Output the [X, Y] coordinate of the center of the cell containing the given text.  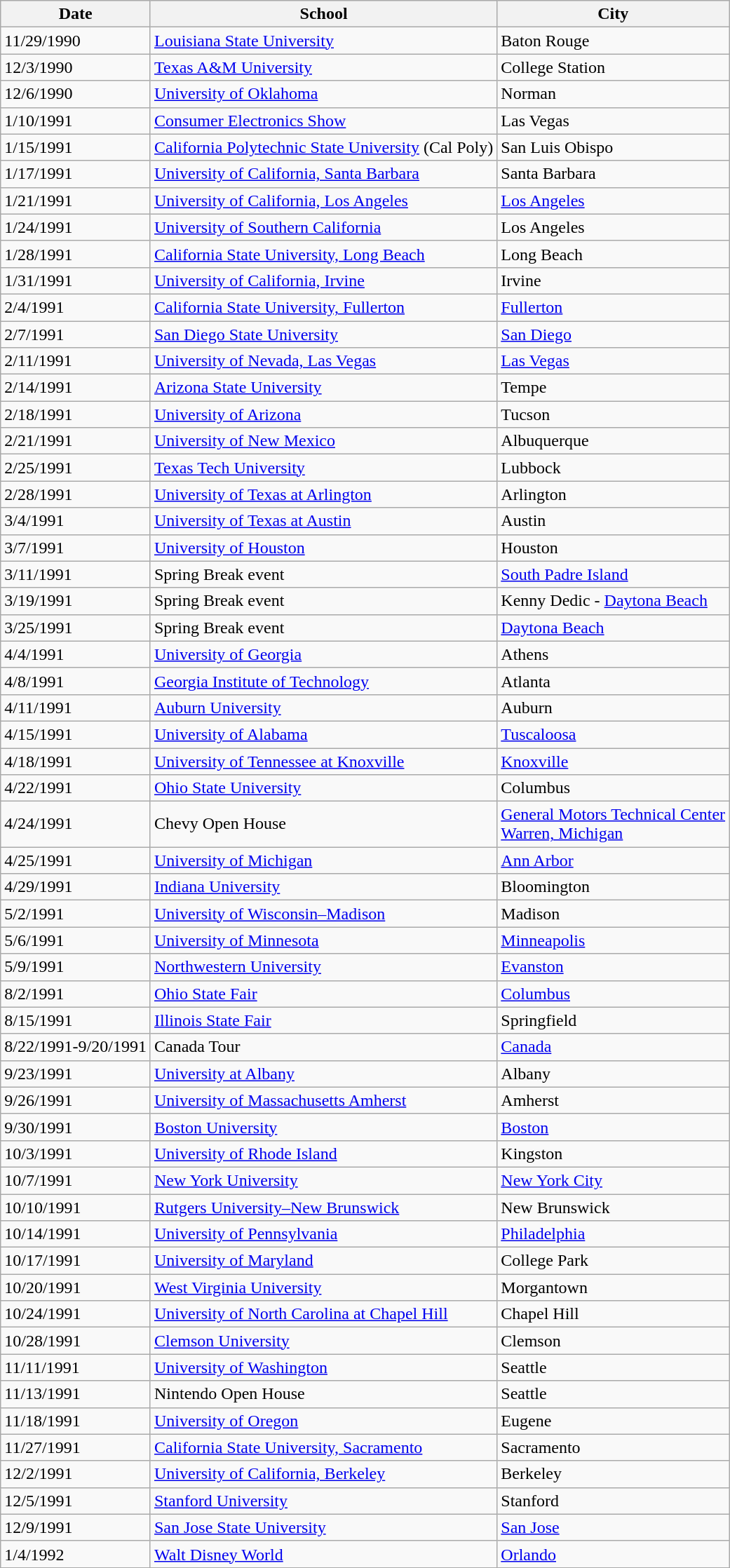
2/25/1991 [76, 468]
Long Beach [613, 254]
4/24/1991 [76, 825]
Knoxville [613, 761]
Indiana University [323, 887]
Canada Tour [323, 1047]
3/4/1991 [76, 521]
Illinois State Fair [323, 1020]
University of Southern California [323, 227]
10/10/1991 [76, 1207]
1/31/1991 [76, 281]
8/15/1991 [76, 1020]
Ohio State Fair [323, 994]
Boston [613, 1127]
4/18/1991 [76, 761]
California State University, Sacramento [323, 1447]
University of Nevada, Las Vegas [323, 361]
Madison [613, 914]
Morgantown [613, 1287]
Northwestern University [323, 967]
University of Georgia [323, 654]
3/11/1991 [76, 574]
9/26/1991 [76, 1100]
Clemson University [323, 1341]
Springfield [613, 1020]
1/4/1992 [76, 1554]
University of Michigan [323, 860]
University of Wisconsin–Madison [323, 914]
4/29/1991 [76, 887]
Tucson [613, 414]
University of Maryland [323, 1261]
2/7/1991 [76, 334]
4/15/1991 [76, 734]
11/29/1990 [76, 41]
University of Pennsylvania [323, 1234]
California State University, Fullerton [323, 307]
11/11/1991 [76, 1367]
University of Arizona [323, 414]
San Luis Obispo [613, 147]
University of Rhode Island [323, 1154]
Stanford University [323, 1501]
Albuquerque [613, 441]
12/5/1991 [76, 1501]
10/3/1991 [76, 1154]
Berkeley [613, 1474]
Fullerton [613, 307]
Baton Rouge [613, 41]
12/2/1991 [76, 1474]
South Padre Island [613, 574]
University at Albany [323, 1074]
Kingston [613, 1154]
1/10/1991 [76, 121]
Minneapolis [613, 940]
10/7/1991 [76, 1180]
University of Washington [323, 1367]
Chevy Open House [323, 825]
5/9/1991 [76, 967]
10/14/1991 [76, 1234]
2/28/1991 [76, 494]
11/18/1991 [76, 1421]
4/8/1991 [76, 681]
Daytona Beach [613, 628]
Stanford [613, 1501]
3/19/1991 [76, 601]
Arlington [613, 494]
Date [76, 14]
San Diego [613, 334]
2/4/1991 [76, 307]
1/28/1991 [76, 254]
Boston University [323, 1127]
University of New Mexico [323, 441]
Evanston [613, 967]
University of Oklahoma [323, 94]
5/6/1991 [76, 940]
University of California, Irvine [323, 281]
California Polytechnic State University (Cal Poly) [323, 147]
12/6/1990 [76, 94]
Auburn University [323, 708]
12/3/1990 [76, 67]
Tempe [613, 388]
Philadelphia [613, 1234]
Auburn [613, 708]
1/15/1991 [76, 147]
11/13/1991 [76, 1394]
2/11/1991 [76, 361]
Eugene [613, 1421]
4/11/1991 [76, 708]
University of Oregon [323, 1421]
University of Minnesota [323, 940]
Nintendo Open House [323, 1394]
9/30/1991 [76, 1127]
8/2/1991 [76, 994]
University of California, Santa Barbara [323, 174]
University of Alabama [323, 734]
City [613, 14]
San Diego State University [323, 334]
New York University [323, 1180]
5/2/1991 [76, 914]
University of California, Los Angeles [323, 201]
Tuscaloosa [613, 734]
4/22/1991 [76, 788]
3/7/1991 [76, 548]
8/22/1991-9/20/1991 [76, 1047]
Orlando [613, 1554]
Texas A&M University [323, 67]
Arizona State University [323, 388]
School [323, 14]
Chapel Hill [613, 1314]
1/24/1991 [76, 227]
University of Texas at Arlington [323, 494]
Walt Disney World [323, 1554]
Norman [613, 94]
Houston [613, 548]
1/17/1991 [76, 174]
10/28/1991 [76, 1341]
Santa Barbara [613, 174]
General Motors Technical Center Warren, Michigan [613, 825]
New Brunswick [613, 1207]
University of Massachusetts Amherst [323, 1100]
Sacramento [613, 1447]
1/21/1991 [76, 201]
San Jose [613, 1527]
Canada [613, 1047]
Clemson [613, 1341]
2/18/1991 [76, 414]
Atlanta [613, 681]
Texas Tech University [323, 468]
California State University, Long Beach [323, 254]
10/24/1991 [76, 1314]
College Park [613, 1261]
4/25/1991 [76, 860]
Lubbock [613, 468]
Austin [613, 521]
Albany [613, 1074]
2/14/1991 [76, 388]
New York City [613, 1180]
University of Tennessee at Knoxville [323, 761]
University of Texas at Austin [323, 521]
Bloomington [613, 887]
11/27/1991 [76, 1447]
2/21/1991 [76, 441]
3/25/1991 [76, 628]
University of Houston [323, 548]
Kenny Dedic - Daytona Beach [613, 601]
Georgia Institute of Technology [323, 681]
Amherst [613, 1100]
10/20/1991 [76, 1287]
College Station [613, 67]
University of North Carolina at Chapel Hill [323, 1314]
Ann Arbor [613, 860]
4/4/1991 [76, 654]
Rutgers University–New Brunswick [323, 1207]
Athens [613, 654]
10/17/1991 [76, 1261]
West Virginia University [323, 1287]
Louisiana State University [323, 41]
12/9/1991 [76, 1527]
9/23/1991 [76, 1074]
San Jose State University [323, 1527]
Irvine [613, 281]
University of California, Berkeley [323, 1474]
Consumer Electronics Show [323, 121]
Ohio State University [323, 788]
